Scan for the cell matching the given text and deliver its (X, Y) coordinate at center. 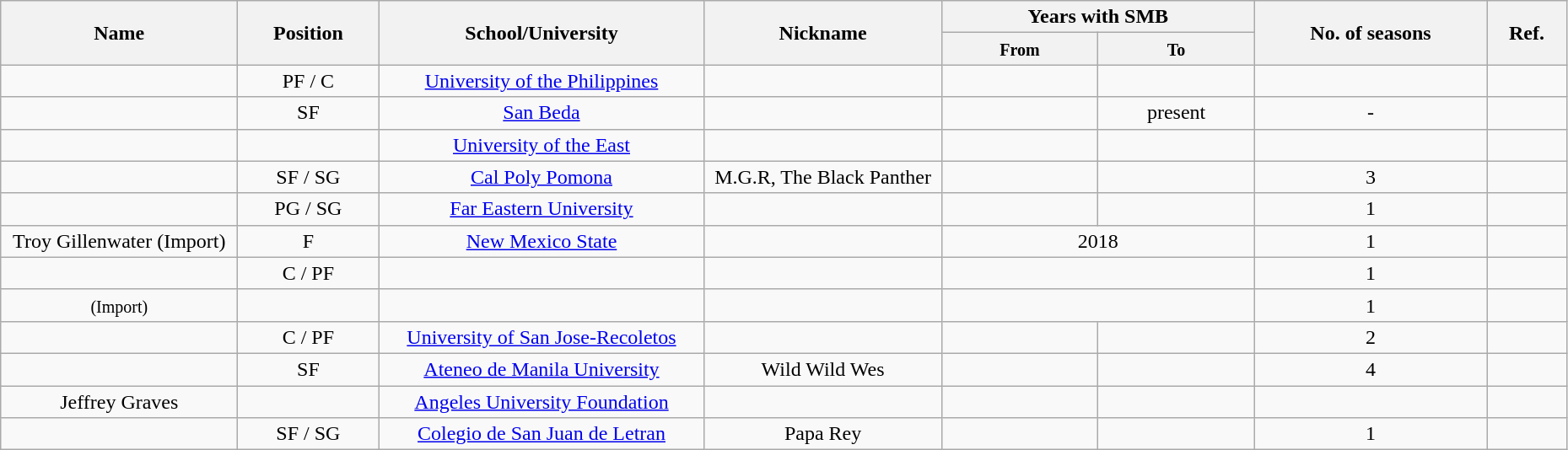
New Mexico State (542, 241)
From (1020, 49)
No. of seasons (1370, 33)
Years with SMB (1098, 17)
2 (1370, 337)
M.G.R, The Black Panther (823, 177)
Nickname (823, 33)
San Beda (542, 113)
Cal Poly Pomona (542, 177)
Ref. (1527, 33)
University of San Jose-Recoletos (542, 337)
Papa Rey (823, 434)
Wild Wild Wes (823, 369)
Jeffrey Graves (120, 402)
3 (1370, 177)
PG / SG (309, 209)
(Import) (120, 305)
University of the East (542, 145)
Position (309, 33)
Far Eastern University (542, 209)
University of the Philippines (542, 81)
2018 (1098, 241)
present (1177, 113)
- (1370, 113)
To (1177, 49)
4 (1370, 369)
Colegio de San Juan de Letran (542, 434)
Troy Gillenwater (Import) (120, 241)
School/University (542, 33)
Angeles University Foundation (542, 402)
PF / C (309, 81)
Name (120, 33)
F (309, 241)
Ateneo de Manila University (542, 369)
